Search for the cell housing the specified text and yield its [x, y] center coordinate. 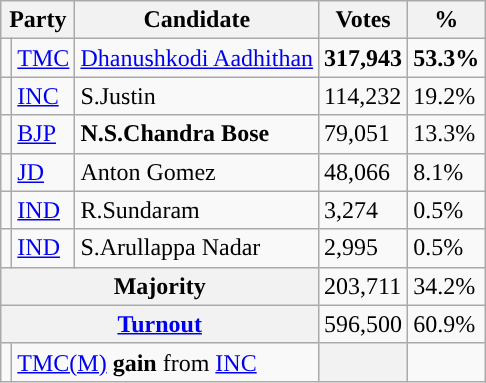
8.1% [446, 172]
3,274 [364, 210]
N.S.Chandra Bose [197, 134]
S.Arullappa Nadar [197, 248]
Anton Gomez [197, 172]
Party [38, 20]
Votes [364, 20]
INC [44, 96]
% [446, 20]
13.3% [446, 134]
R.Sundaram [197, 210]
596,500 [364, 324]
BJP [44, 134]
60.9% [446, 324]
TMC [44, 58]
114,232 [364, 96]
Turnout [160, 324]
Dhanushkodi Aadhithan [197, 58]
Majority [160, 286]
19.2% [446, 96]
34.2% [446, 286]
2,995 [364, 248]
TMC(M) gain from INC [166, 362]
317,943 [364, 58]
JD [44, 172]
S.Justin [197, 96]
48,066 [364, 172]
79,051 [364, 134]
53.3% [446, 58]
203,711 [364, 286]
Candidate [197, 20]
